Detect which cell encompasses the target text, then output its [X, Y] center coordinate. 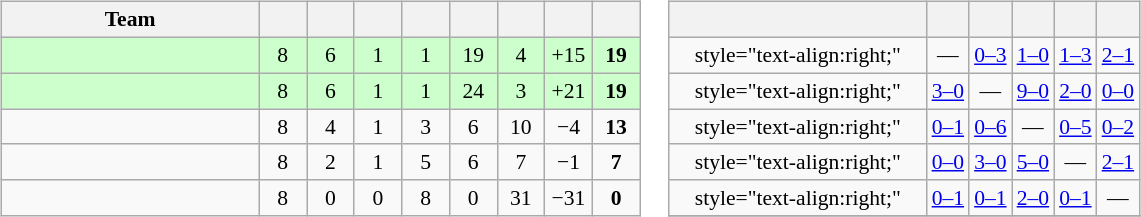
Team [130, 20]
31 [521, 198]
1–3 [1076, 55]
0–2 [1118, 127]
0–3 [990, 55]
0–6 [990, 127]
+21 [569, 91]
2 [330, 162]
5 [426, 162]
9–0 [1034, 91]
0–5 [1076, 127]
−1 [569, 162]
−4 [569, 127]
5–0 [1034, 162]
−31 [569, 198]
+15 [569, 55]
13 [616, 127]
10 [521, 127]
24 [473, 91]
1–0 [1034, 55]
